From the cell containing the given text, extract its center point as [x, y] coordinate. 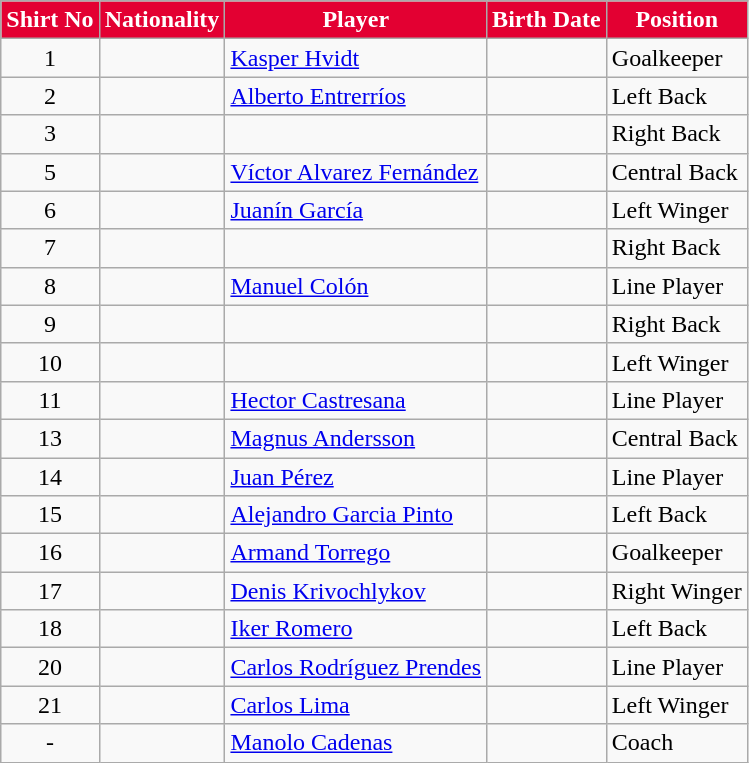
Víctor Alvarez Fernández [356, 172]
Iker Romero [356, 629]
Right Winger [676, 591]
Shirt No [50, 20]
Carlos Rodríguez Prendes [356, 667]
2 [50, 96]
Carlos Lima [356, 705]
10 [50, 362]
Kasper Hvidt [356, 58]
Juanín García [356, 210]
Hector Castresana [356, 400]
Birth Date [547, 20]
7 [50, 248]
Manolo Cadenas [356, 743]
Juan Pérez [356, 477]
Manuel Colón [356, 286]
3 [50, 134]
16 [50, 553]
17 [50, 591]
Armand Torrego [356, 553]
14 [50, 477]
Position [676, 20]
Denis Krivochlykov [356, 591]
Magnus Andersson [356, 438]
21 [50, 705]
Nationality [162, 20]
5 [50, 172]
9 [50, 324]
6 [50, 210]
- [50, 743]
Player [356, 20]
13 [50, 438]
11 [50, 400]
18 [50, 629]
20 [50, 667]
Alberto Entrerríos [356, 96]
Coach [676, 743]
1 [50, 58]
15 [50, 515]
Alejandro Garcia Pinto [356, 515]
8 [50, 286]
